For the text-containing cell, return its midpoint in [X, Y] coordinate format. 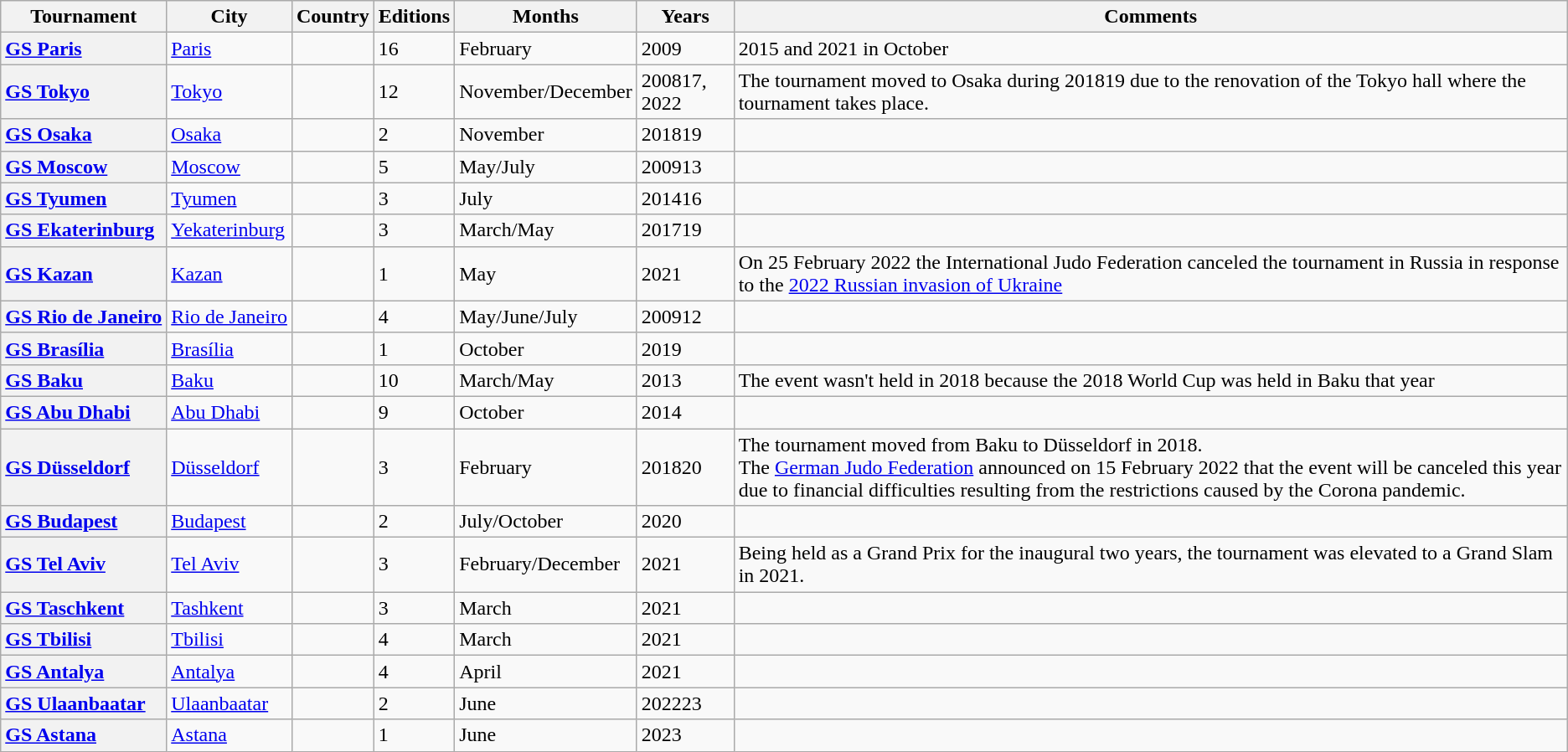
GS Astana [84, 735]
On 25 February 2022 the International Judo Federation canceled the tournament in Russia in response to the 2022 Russian invasion of Ukraine [1151, 273]
Yekaterinburg [230, 230]
GS Taschkent [84, 608]
November [546, 135]
Months [546, 17]
201819 [685, 135]
201820 [685, 467]
GS Tokyo [84, 92]
Tyumen [230, 198]
July/October [546, 522]
Kazan [230, 273]
GS Paris [84, 49]
Tashkent [230, 608]
GS Tyumen [84, 198]
Brasília [230, 348]
The event wasn't held in 2018 because the 2018 World Cup was held in Baku that year [1151, 380]
10 [414, 380]
GS Budapest [84, 522]
GS Ekaterinburg [84, 230]
November/December [546, 92]
Being held as a Grand Prix for the inaugural two years, the tournament was elevated to a Grand Slam in 2021. [1151, 564]
GS Rio de Janeiro [84, 317]
GS Moscow [84, 167]
2019 [685, 348]
GS Abu Dhabi [84, 412]
July [546, 198]
Osaka [230, 135]
16 [414, 49]
2013 [685, 380]
Moscow [230, 167]
Paris [230, 49]
Editions [414, 17]
5 [414, 167]
Tournament [84, 17]
Baku [230, 380]
202223 [685, 703]
Abu Dhabi [230, 412]
GS Antalya [84, 672]
201416 [685, 198]
Years [685, 17]
Rio de Janeiro [230, 317]
2014 [685, 412]
Antalya [230, 672]
Country [333, 17]
2023 [685, 735]
May/June/July [546, 317]
Budapest [230, 522]
2009 [685, 49]
GS Kazan [84, 273]
Tokyo [230, 92]
2020 [685, 522]
The tournament moved to Osaka during 201819 due to the renovation of the Tokyo hall where the tournament takes place. [1151, 92]
GS Osaka [84, 135]
2015 and 2021 in October [1151, 49]
12 [414, 92]
GS Tbilisi [84, 640]
City [230, 17]
GS Tel Aviv [84, 564]
9 [414, 412]
Astana [230, 735]
Düsseldorf [230, 467]
February/December [546, 564]
May [546, 273]
GS Baku [84, 380]
May/July [546, 167]
Ulaanbaatar [230, 703]
Tel Aviv [230, 564]
GS Düsseldorf [84, 467]
200817, 2022 [685, 92]
200913 [685, 167]
GS Ulaanbaatar [84, 703]
Tbilisi [230, 640]
200912 [685, 317]
201719 [685, 230]
Comments [1151, 17]
GS Brasília [84, 348]
April [546, 672]
